Search for the cell housing the specified text and yield its [X, Y] center coordinate. 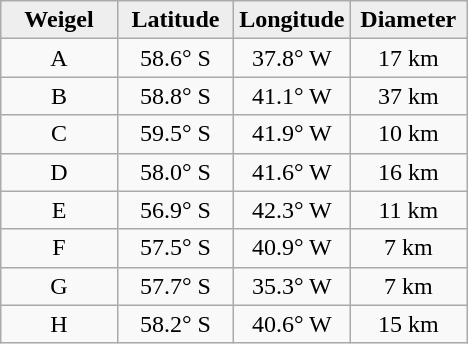
B [59, 96]
Latitude [175, 20]
41.6° W [292, 172]
40.6° W [292, 324]
10 km [408, 134]
57.7° S [175, 286]
58.8° S [175, 96]
E [59, 210]
57.5° S [175, 248]
56.9° S [175, 210]
G [59, 286]
17 km [408, 58]
35.3° W [292, 286]
H [59, 324]
C [59, 134]
F [59, 248]
Longitude [292, 20]
Diameter [408, 20]
37.8° W [292, 58]
41.1° W [292, 96]
42.3° W [292, 210]
11 km [408, 210]
Weigel [59, 20]
A [59, 58]
58.0° S [175, 172]
16 km [408, 172]
D [59, 172]
40.9° W [292, 248]
41.9° W [292, 134]
58.2° S [175, 324]
58.6° S [175, 58]
59.5° S [175, 134]
15 km [408, 324]
37 km [408, 96]
